Output the [X, Y] coordinate of the center of the cell containing the given text.  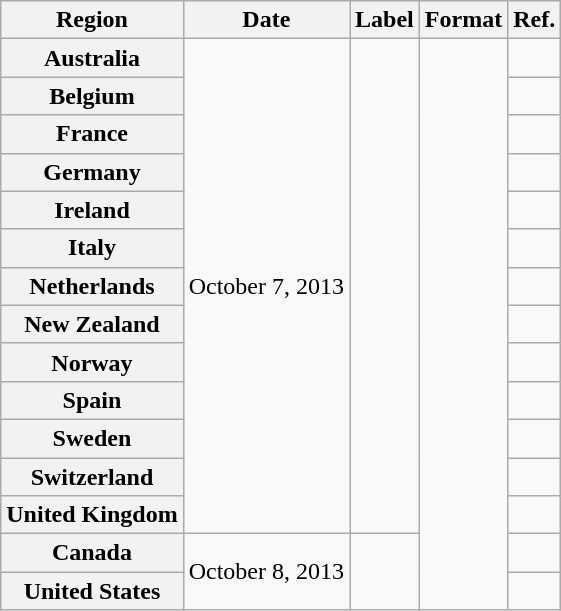
Germany [92, 172]
New Zealand [92, 324]
October 8, 2013 [266, 572]
United Kingdom [92, 515]
Belgium [92, 96]
October 7, 2013 [266, 286]
Canada [92, 553]
Switzerland [92, 477]
Date [266, 20]
France [92, 134]
Italy [92, 248]
United States [92, 591]
Ireland [92, 210]
Sweden [92, 438]
Format [463, 20]
Netherlands [92, 286]
Label [385, 20]
Norway [92, 362]
Spain [92, 400]
Region [92, 20]
Australia [92, 58]
Ref. [534, 20]
